From the cell containing the given text, extract its center point as (X, Y) coordinate. 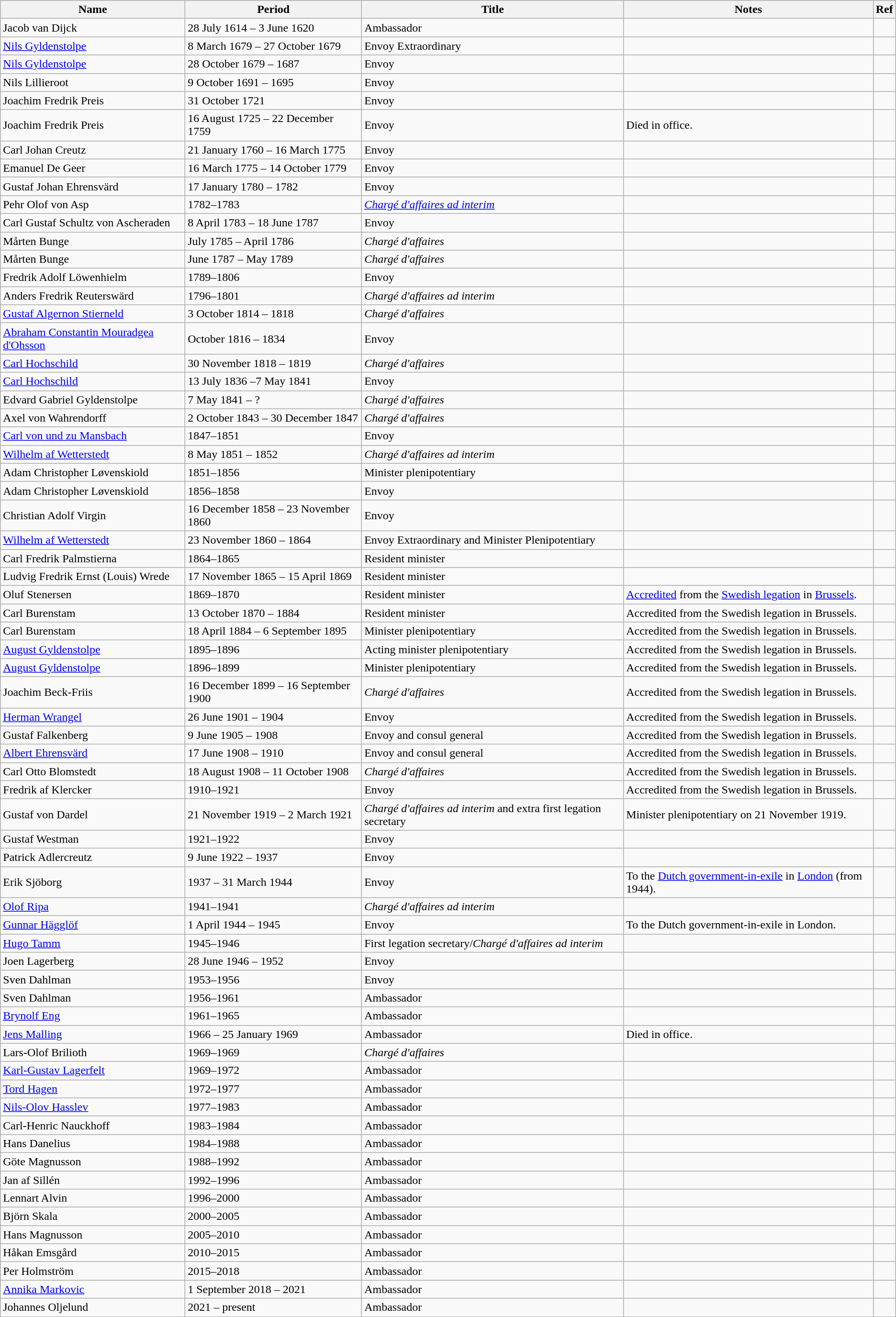
1895–1896 (274, 649)
Göte Magnusson (93, 1161)
1988–1992 (274, 1161)
17 November 1865 – 15 April 1869 (274, 577)
8 May 1851 – 1852 (274, 454)
Edvard Gabriel Gyldenstolpe (93, 400)
Gustaf Algernon Stierneld (93, 314)
Gunnar Hägglöf (93, 925)
1851–1856 (274, 472)
1937 – 31 March 1944 (274, 882)
Nils-Olov Hasslev (93, 1107)
1869–1870 (274, 595)
1972–1977 (274, 1089)
Gustaf Falkenberg (93, 735)
1864–1865 (274, 558)
Jacob van Dijck (93, 28)
21 January 1760 – 16 March 1775 (274, 150)
Carl Fredrik Palmstierna (93, 558)
Karl-Gustav Lagerfelt (93, 1071)
1789–1806 (274, 278)
Abraham Constantin Mouradgea d'Ohsson (93, 339)
31 October 1721 (274, 100)
Chargé d'affaires ad interim and extra first legation secretary (493, 815)
1945–1946 (274, 943)
Ludvig Fredrik Ernst (Louis) Wrede (93, 577)
Hugo Tamm (93, 943)
13 October 1870 – 1884 (274, 613)
Jens Malling (93, 1034)
Name (93, 10)
1969–1969 (274, 1052)
2000–2005 (274, 1217)
30 November 1818 – 1819 (274, 363)
Acting minister plenipotentiary (493, 649)
1796–1801 (274, 296)
Olof Ripa (93, 907)
Per Holmström (93, 1271)
1896–1899 (274, 668)
16 August 1725 – 22 December 1759 (274, 125)
21 November 1919 – 2 March 1921 (274, 815)
1 September 2018 – 2021 (274, 1289)
Lennart Alvin (93, 1198)
1977–1983 (274, 1107)
23 November 1860 – 1864 (274, 540)
1984–1988 (274, 1143)
Björn Skala (93, 1217)
1983–1984 (274, 1125)
Jan af Sillén (93, 1180)
2010–2015 (274, 1253)
Carl Johan Creutz (93, 150)
Minister plenipotentiary on 21 November 1919. (749, 815)
1856–1858 (274, 491)
2005–2010 (274, 1235)
Carl von und zu Mansbach (93, 436)
16 December 1899 – 16 September 1900 (274, 692)
Anders Fredrik Reuterswärd (93, 296)
26 June 1901 – 1904 (274, 717)
Gustaf Westman (93, 839)
Nils Lillieroot (93, 82)
1961–1965 (274, 1016)
9 June 1905 – 1908 (274, 735)
1992–1996 (274, 1180)
1953–1956 (274, 980)
Ref (885, 10)
28 October 1679 – 1687 (274, 64)
Joen Lagerberg (93, 961)
July 1785 – April 1786 (274, 241)
1847–1851 (274, 436)
Oluf Stenersen (93, 595)
1941–1941 (274, 907)
1782–1783 (274, 204)
8 March 1679 – 27 October 1679 (274, 46)
17 June 1908 – 1910 (274, 753)
Carl Otto Blomstedt (93, 771)
16 December 1858 – 23 November 1860 (274, 515)
Hans Danelius (93, 1143)
1 April 1944 – 1945 (274, 925)
8 April 1783 – 18 June 1787 (274, 223)
7 May 1841 – ? (274, 400)
Gustaf von Dardel (93, 815)
Joachim Beck-Friis (93, 692)
18 August 1908 – 11 October 1908 (274, 771)
3 October 1814 – 1818 (274, 314)
9 June 1922 – 1937 (274, 857)
Axel von Wahrendorff (93, 418)
Herman Wrangel (93, 717)
Annika Markovic (93, 1289)
2 October 1843 – 30 December 1847 (274, 418)
1910–1921 (274, 790)
Emanuel De Geer (93, 168)
Envoy Extraordinary and Minister Plenipotentiary (493, 540)
To the Dutch government-in-exile in London. (749, 925)
1969–1972 (274, 1071)
Brynolf Eng (93, 1016)
Carl Gustaf Schultz von Ascheraden (93, 223)
2021 – present (274, 1307)
Hans Magnusson (93, 1235)
28 June 1946 – 1952 (274, 961)
1956–1961 (274, 998)
Fredrik af Klercker (93, 790)
Title (493, 10)
Christian Adolf Virgin (93, 515)
Envoy Extraordinary (493, 46)
Tord Hagen (93, 1089)
1996–2000 (274, 1198)
28 July 1614 – 3 June 1620 (274, 28)
Period (274, 10)
Albert Ehrensvärd (93, 753)
9 October 1691 – 1695 (274, 82)
Håkan Emsgård (93, 1253)
18 April 1884 – 6 September 1895 (274, 631)
2015–2018 (274, 1271)
Notes (749, 10)
1921–1922 (274, 839)
Pehr Olof von Asp (93, 204)
To the Dutch government-in-exile in London (from 1944). (749, 882)
Patrick Adlercreutz (93, 857)
Carl-Henric Nauckhoff (93, 1125)
First legation secretary/Chargé d'affaires ad interim (493, 943)
October 1816 – 1834 (274, 339)
1966 – 25 January 1969 (274, 1034)
Lars-Olof Brilioth (93, 1052)
Fredrik Adolf Löwenhielm (93, 278)
16 March 1775 – 14 October 1779 (274, 168)
Erik Sjöborg (93, 882)
June 1787 – May 1789 (274, 259)
13 July 1836 –7 May 1841 (274, 381)
17 January 1780 – 1782 (274, 186)
Gustaf Johan Ehrensvärd (93, 186)
Johannes Oljelund (93, 1307)
